Capture the cell that displays the provided text and extract its [x, y] central coordinate. 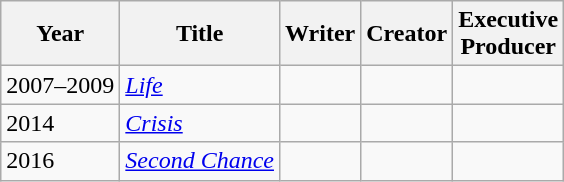
Title [200, 34]
Life [200, 85]
2007–2009 [60, 85]
Year [60, 34]
Writer [320, 34]
2014 [60, 123]
ExecutiveProducer [508, 34]
Creator [407, 34]
Crisis [200, 123]
Second Chance [200, 161]
2016 [60, 161]
